Return (X, Y) of the center of cell containing provided text 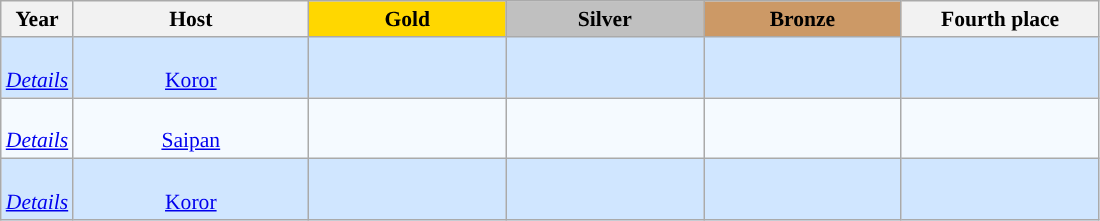
Host (190, 19)
Silver (605, 19)
Gold (407, 19)
Bronze (803, 19)
Saipan (190, 128)
Fourth place (1000, 19)
Year (37, 19)
